Scan for the cell matching the given text and deliver its (X, Y) coordinate at center. 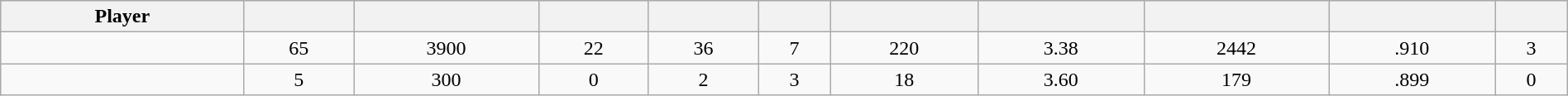
3900 (447, 48)
2 (703, 79)
300 (447, 79)
2442 (1236, 48)
65 (299, 48)
36 (703, 48)
179 (1236, 79)
22 (594, 48)
5 (299, 79)
Player (122, 17)
220 (904, 48)
.910 (1413, 48)
.899 (1413, 79)
18 (904, 79)
7 (794, 48)
3.38 (1060, 48)
3.60 (1060, 79)
